Identify which cell holds the provided text, then report its (x, y) central coordinate. 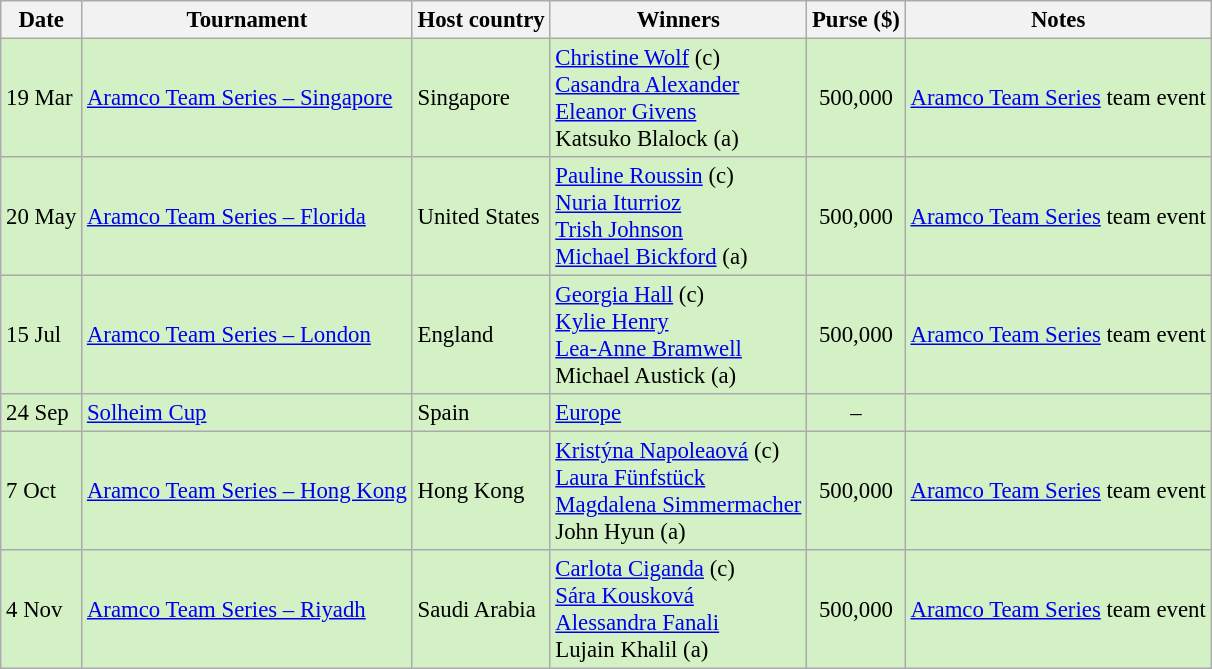
Aramco Team Series – Singapore (248, 98)
20 May (42, 216)
Host country (481, 20)
Kristýna Napoleaová (c) Laura Fünfstück Magdalena Simmermacher John Hyun (a) (678, 492)
Christine Wolf (c) Casandra Alexander Eleanor Givens Katsuko Blalock (a) (678, 98)
England (481, 336)
Solheim Cup (248, 413)
Purse ($) (856, 20)
24 Sep (42, 413)
Europe (678, 413)
Aramco Team Series – London (248, 336)
Aramco Team Series – Riyadh (248, 610)
Winners (678, 20)
Hong Kong (481, 492)
4 Nov (42, 610)
Date (42, 20)
Aramco Team Series – Florida (248, 216)
Notes (1058, 20)
Carlota Ciganda (c) Sára Kousková Alessandra Fanali Lujain Khalil (a) (678, 610)
Georgia Hall (c) Kylie Henry Lea-Anne Bramwell Michael Austick (a) (678, 336)
Tournament (248, 20)
Pauline Roussin (c) Nuria Iturrioz Trish Johnson Michael Bickford (a) (678, 216)
– (856, 413)
Singapore (481, 98)
Saudi Arabia (481, 610)
7 Oct (42, 492)
United States (481, 216)
Aramco Team Series – Hong Kong (248, 492)
15 Jul (42, 336)
Spain (481, 413)
19 Mar (42, 98)
